For the text-containing cell, return its midpoint in [x, y] coordinate format. 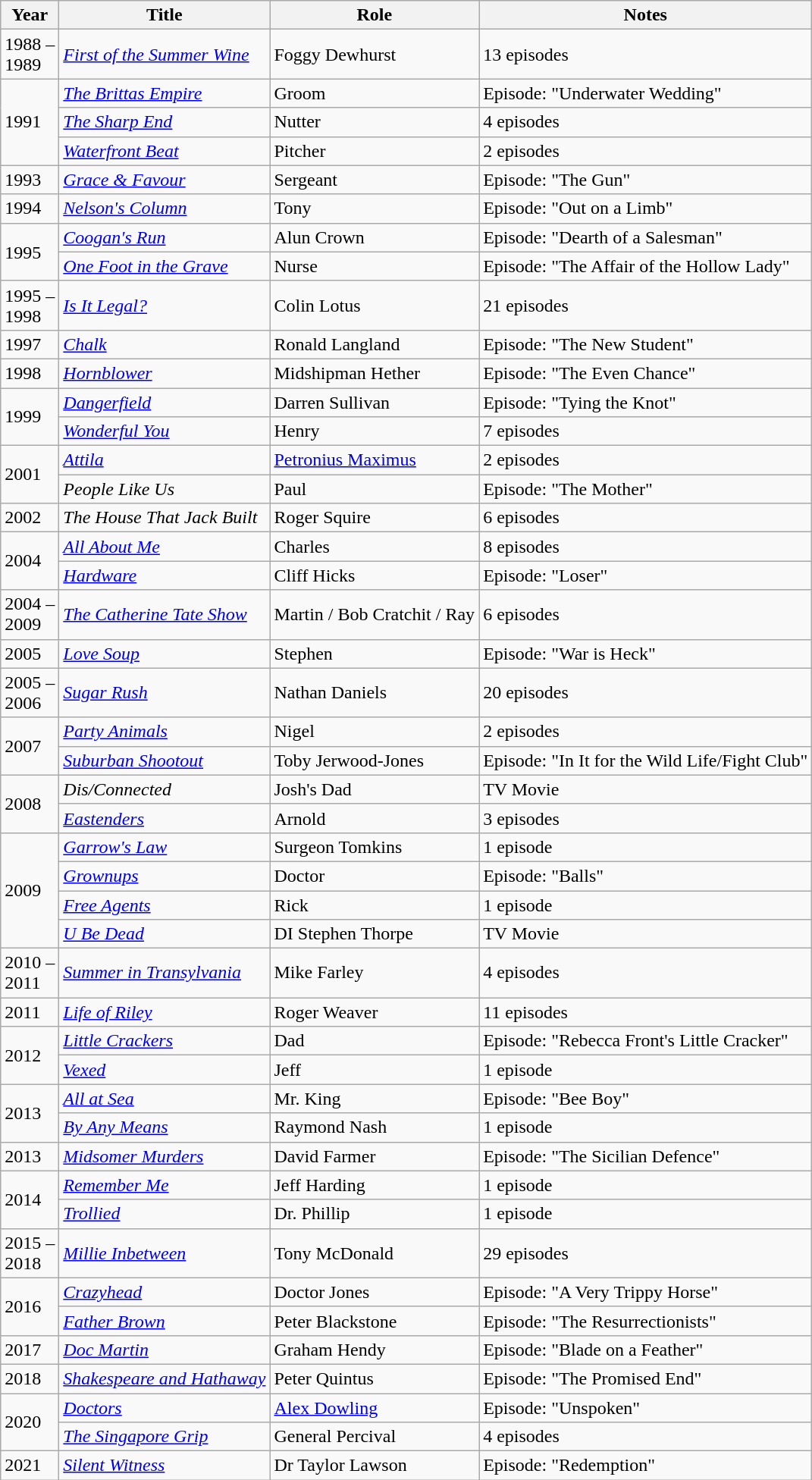
Graham Hendy [375, 1350]
The Singapore Grip [165, 1437]
13 episodes [646, 55]
Toby Jerwood-Jones [375, 760]
Pitcher [375, 151]
Waterfront Beat [165, 151]
Grownups [165, 876]
2021 [30, 1466]
Alex Dowling [375, 1408]
The Catherine Tate Show [165, 614]
All at Sea [165, 1099]
The Sharp End [165, 122]
Episode: "The Even Chance" [646, 373]
Charles [375, 547]
Nurse [375, 266]
Stephen [375, 654]
Peter Quintus [375, 1378]
1999 [30, 417]
2009 [30, 890]
Shakespeare and Hathaway [165, 1378]
Foggy Dewhurst [375, 55]
Hardware [165, 575]
Episode: "The Promised End" [646, 1378]
1997 [30, 344]
Rick [375, 905]
2010 –2011 [30, 974]
Love Soup [165, 654]
Midsomer Murders [165, 1156]
One Foot in the Grave [165, 266]
2011 [30, 1012]
2012 [30, 1055]
Episode: "Unspoken" [646, 1408]
Episode: "Redemption" [646, 1466]
2008 [30, 804]
Henry [375, 431]
Episode: "Balls" [646, 876]
Episode: "The Gun" [646, 180]
Episode: "The Mother" [646, 489]
Tony [375, 209]
Surgeon Tomkins [375, 847]
Episode: "The Resurrectionists" [646, 1321]
8 episodes [646, 547]
Martin / Bob Cratchit / Ray [375, 614]
Dangerfield [165, 403]
Sugar Rush [165, 693]
Raymond Nash [375, 1127]
2017 [30, 1350]
Dr Taylor Lawson [375, 1466]
Nigel [375, 732]
3 episodes [646, 818]
Nutter [375, 122]
2004 [30, 561]
1998 [30, 373]
Peter Blackstone [375, 1321]
Doc Martin [165, 1350]
People Like Us [165, 489]
Dr. Phillip [375, 1214]
1988 –1989 [30, 55]
Remember Me [165, 1185]
Vexed [165, 1070]
Groom [375, 93]
Petronius Maximus [375, 460]
Crazyhead [165, 1292]
2014 [30, 1199]
Episode: "Out on a Limb" [646, 209]
Eastenders [165, 818]
Hornblower [165, 373]
Grace & Favour [165, 180]
Jeff [375, 1070]
20 episodes [646, 693]
Episode: "The Sicilian Defence" [646, 1156]
Garrow's Law [165, 847]
Episode: "War is Heck" [646, 654]
Episode: "Rebecca Front's Little Cracker" [646, 1041]
Coogan's Run [165, 237]
21 episodes [646, 305]
11 episodes [646, 1012]
Episode: "The Affair of the Hollow Lady" [646, 266]
Is It Legal? [165, 305]
Episode: "The New Student" [646, 344]
Nelson's Column [165, 209]
Notes [646, 15]
Episode: "Loser" [646, 575]
The Brittas Empire [165, 93]
Party Animals [165, 732]
Nathan Daniels [375, 693]
U Be Dead [165, 934]
Episode: "A Very Trippy Horse" [646, 1292]
2015 –2018 [30, 1253]
Doctor Jones [375, 1292]
Roger Weaver [375, 1012]
General Percival [375, 1437]
2002 [30, 518]
David Farmer [375, 1156]
Episode: "Underwater Wedding" [646, 93]
Tony McDonald [375, 1253]
Doctor [375, 876]
By Any Means [165, 1127]
Episode: "Bee Boy" [646, 1099]
2016 [30, 1306]
2005 –2006 [30, 693]
Dis/Connected [165, 789]
Attila [165, 460]
Father Brown [165, 1321]
Paul [375, 489]
Life of Riley [165, 1012]
Wonderful You [165, 431]
Mr. King [375, 1099]
Episode: "In It for the Wild Life/Fight Club" [646, 760]
Dad [375, 1041]
Suburban Shootout [165, 760]
The House That Jack Built [165, 518]
Episode: "Blade on a Feather" [646, 1350]
2001 [30, 475]
Role [375, 15]
Silent Witness [165, 1466]
Trollied [165, 1214]
Title [165, 15]
1991 [30, 122]
Roger Squire [375, 518]
Mike Farley [375, 974]
2020 [30, 1422]
Alun Crown [375, 237]
Midshipman Hether [375, 373]
1993 [30, 180]
2018 [30, 1378]
Josh's Dad [375, 789]
First of the Summer Wine [165, 55]
Ronald Langland [375, 344]
Summer in Transylvania [165, 974]
29 episodes [646, 1253]
2004 –2009 [30, 614]
Little Crackers [165, 1041]
Colin Lotus [375, 305]
7 episodes [646, 431]
Arnold [375, 818]
Darren Sullivan [375, 403]
Episode: "Dearth of a Salesman" [646, 237]
Doctors [165, 1408]
Cliff Hicks [375, 575]
DI Stephen Thorpe [375, 934]
1994 [30, 209]
Sergeant [375, 180]
Free Agents [165, 905]
Year [30, 15]
1995 [30, 252]
Chalk [165, 344]
Jeff Harding [375, 1185]
1995 –1998 [30, 305]
2007 [30, 746]
2005 [30, 654]
All About Me [165, 547]
Millie Inbetween [165, 1253]
Episode: "Tying the Knot" [646, 403]
